Search for the cell housing the specified text and yield its [x, y] center coordinate. 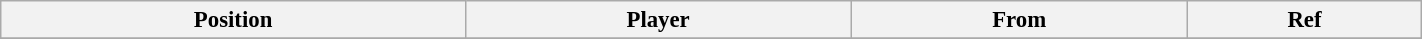
From [1020, 20]
Player [658, 20]
Position [234, 20]
Ref [1305, 20]
